Provide the [x, y] coordinate of the cell's center where the given text is located.  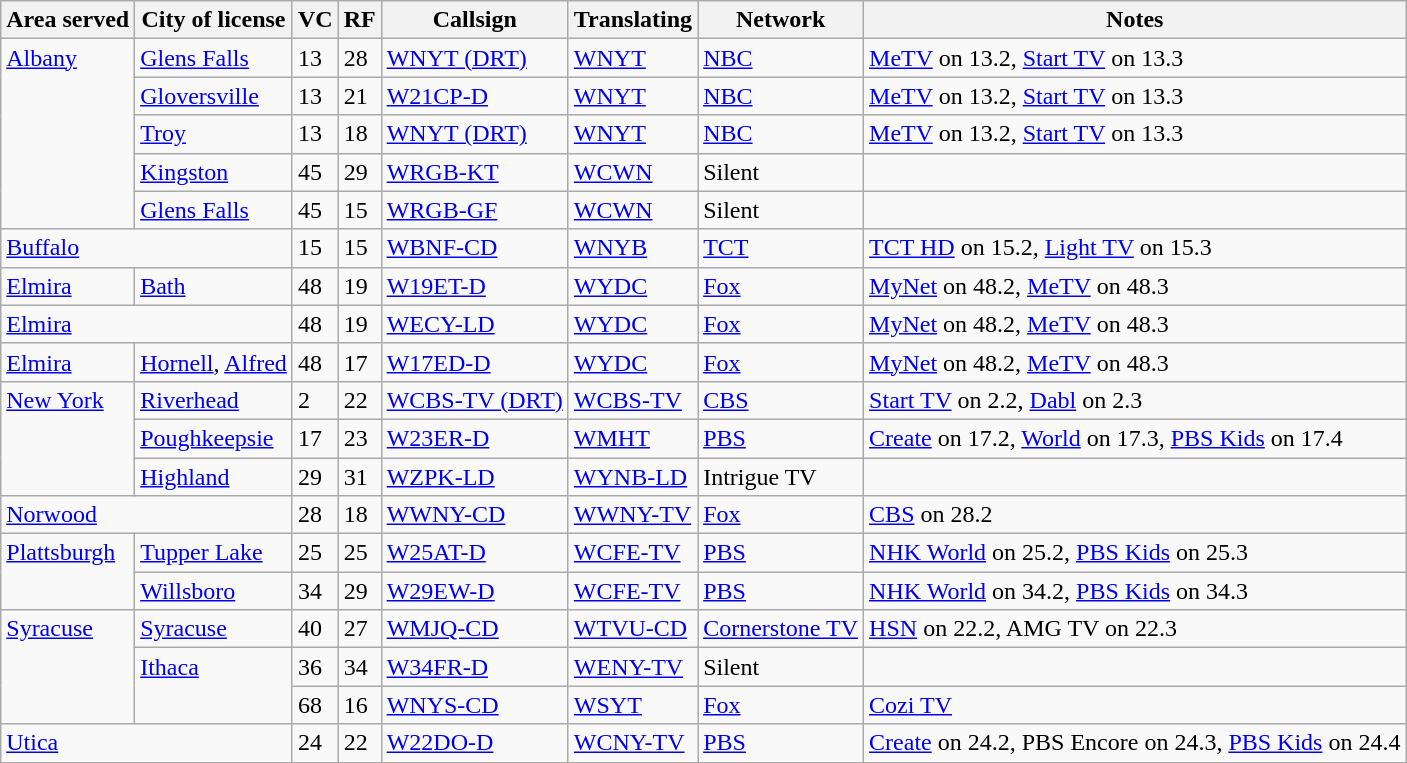
Cornerstone TV [781, 629]
WCBS-TV [632, 400]
Translating [632, 20]
21 [360, 96]
Intrigue TV [781, 477]
Buffalo [147, 248]
TCT [781, 248]
W29EW-D [474, 591]
Utica [147, 743]
Gloversville [214, 96]
Callsign [474, 20]
Ithaca [214, 686]
City of license [214, 20]
Plattsburgh [68, 572]
WNYS-CD [474, 705]
WCBS-TV (DRT) [474, 400]
24 [315, 743]
23 [360, 438]
Hornell, Alfred [214, 362]
WWNY-CD [474, 515]
WZPK-LD [474, 477]
WYNB-LD [632, 477]
W25AT-D [474, 553]
WRGB-GF [474, 210]
WNYB [632, 248]
68 [315, 705]
WBNF-CD [474, 248]
RF [360, 20]
WSYT [632, 705]
Albany [68, 134]
NHK World on 34.2, PBS Kids on 34.3 [1135, 591]
Poughkeepsie [214, 438]
W19ET-D [474, 286]
NHK World on 25.2, PBS Kids on 25.3 [1135, 553]
W21CP-D [474, 96]
CBS [781, 400]
Notes [1135, 20]
W17ED-D [474, 362]
2 [315, 400]
WTVU-CD [632, 629]
Create on 17.2, World on 17.3, PBS Kids on 17.4 [1135, 438]
Bath [214, 286]
27 [360, 629]
Cozi TV [1135, 705]
HSN on 22.2, AMG TV on 22.3 [1135, 629]
WCNY-TV [632, 743]
Area served [68, 20]
New York [68, 438]
WWNY-TV [632, 515]
31 [360, 477]
Highland [214, 477]
WMJQ-CD [474, 629]
WMHT [632, 438]
Tupper Lake [214, 553]
Network [781, 20]
WRGB-KT [474, 172]
Kingston [214, 172]
16 [360, 705]
W23ER-D [474, 438]
Start TV on 2.2, Dabl on 2.3 [1135, 400]
TCT HD on 15.2, Light TV on 15.3 [1135, 248]
WENY-TV [632, 667]
40 [315, 629]
Willsboro [214, 591]
W34FR-D [474, 667]
VC [315, 20]
Troy [214, 134]
W22DO-D [474, 743]
WECY-LD [474, 324]
Norwood [147, 515]
Riverhead [214, 400]
36 [315, 667]
Create on 24.2, PBS Encore on 24.3, PBS Kids on 24.4 [1135, 743]
CBS on 28.2 [1135, 515]
